Detect which cell encompasses the target text, then output its (x, y) center coordinate. 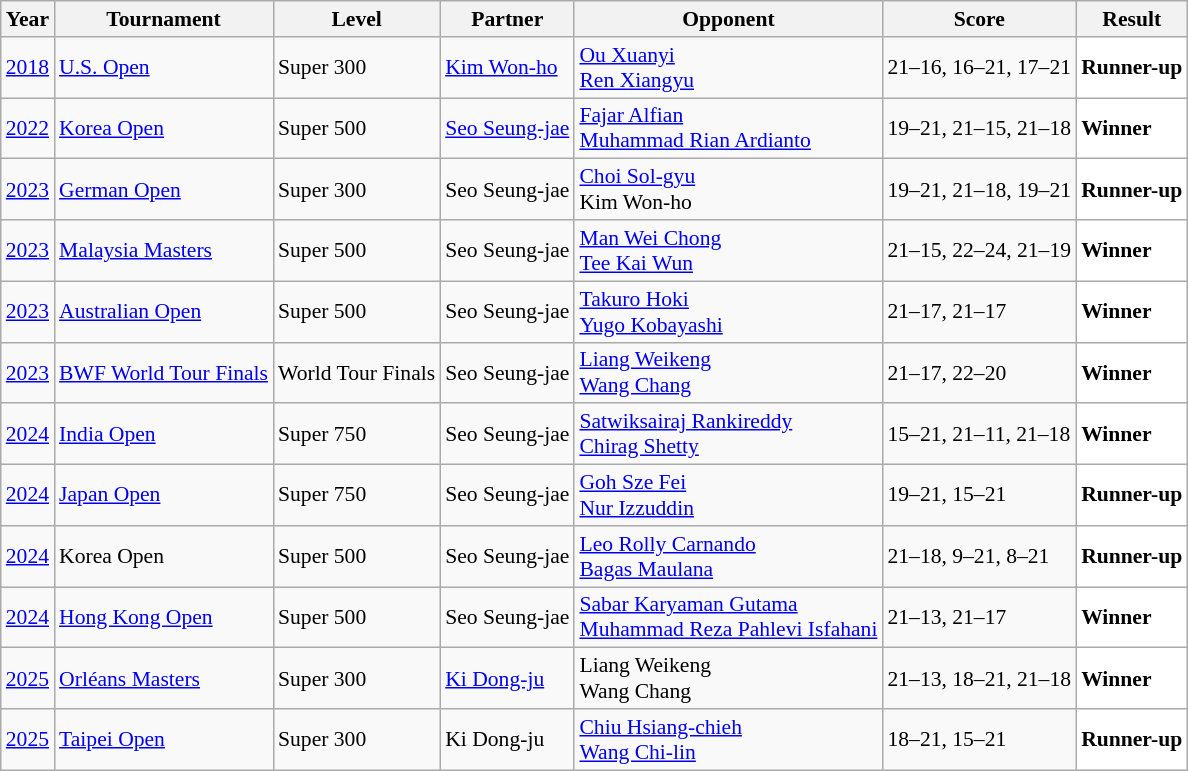
21–17, 22–20 (979, 372)
19–21, 21–18, 19–21 (979, 190)
Score (979, 19)
21–16, 16–21, 17–21 (979, 68)
German Open (164, 190)
21–17, 21–17 (979, 312)
Man Wei Chong Tee Kai Wun (728, 250)
Malaysia Masters (164, 250)
Fajar Alfian Muhammad Rian Ardianto (728, 128)
Opponent (728, 19)
15–21, 21–11, 21–18 (979, 434)
Japan Open (164, 496)
World Tour Finals (356, 372)
21–13, 18–21, 21–18 (979, 678)
Result (1132, 19)
Australian Open (164, 312)
Tournament (164, 19)
19–21, 21–15, 21–18 (979, 128)
21–18, 9–21, 8–21 (979, 556)
2018 (28, 68)
Orléans Masters (164, 678)
Satwiksairaj Rankireddy Chirag Shetty (728, 434)
Hong Kong Open (164, 618)
Partner (507, 19)
Kim Won-ho (507, 68)
Ou Xuanyi Ren Xiangyu (728, 68)
19–21, 15–21 (979, 496)
Leo Rolly Carnando Bagas Maulana (728, 556)
21–13, 21–17 (979, 618)
India Open (164, 434)
Goh Sze Fei Nur Izzuddin (728, 496)
Choi Sol-gyu Kim Won-ho (728, 190)
Chiu Hsiang-chieh Wang Chi-lin (728, 740)
Taipei Open (164, 740)
BWF World Tour Finals (164, 372)
U.S. Open (164, 68)
21–15, 22–24, 21–19 (979, 250)
Takuro Hoki Yugo Kobayashi (728, 312)
Year (28, 19)
2022 (28, 128)
Level (356, 19)
18–21, 15–21 (979, 740)
Sabar Karyaman Gutama Muhammad Reza Pahlevi Isfahani (728, 618)
